Search for the cell housing the specified text and yield its (X, Y) center coordinate. 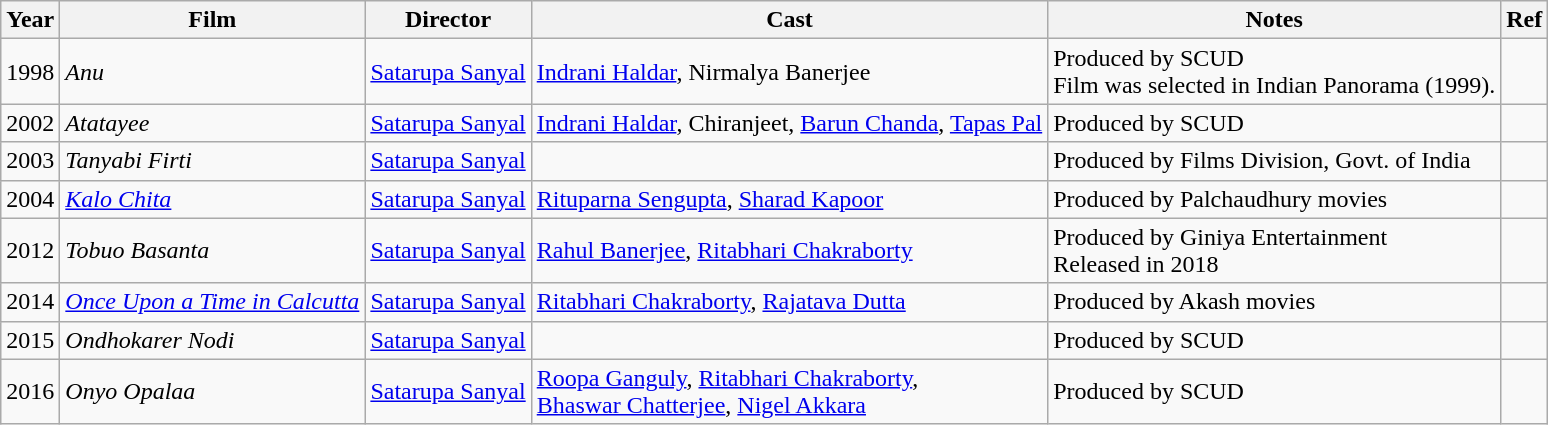
Notes (1274, 20)
2003 (30, 161)
Tanyabi Firti (212, 161)
Produced by Films Division, Govt. of India (1274, 161)
Indrani Haldar, Nirmalya Banerjee (790, 72)
Produced by Giniya EntertainmentReleased in 2018 (1274, 250)
Film (212, 20)
Year (30, 20)
2002 (30, 123)
Produced by Akash movies (1274, 302)
Produced by SCUD Film was selected in Indian Panorama (1999). (1274, 72)
Ritabhari Chakraborty, Rajatava Dutta (790, 302)
Cast (790, 20)
Produced by Palchaudhury movies (1274, 199)
Onyo Opalaa (212, 392)
Kalo Chita (212, 199)
1998 (30, 72)
2015 (30, 340)
Roopa Ganguly, Ritabhari Chakraborty, Bhaswar Chatterjee, Nigel Akkara (790, 392)
Anu (212, 72)
2014 (30, 302)
2012 (30, 250)
2016 (30, 392)
Rahul Banerjee, Ritabhari Chakraborty (790, 250)
Ref (1524, 20)
Tobuo Basanta (212, 250)
Director (448, 20)
Indrani Haldar, Chiranjeet, Barun Chanda, Tapas Pal (790, 123)
2004 (30, 199)
Atatayee (212, 123)
Once Upon a Time in Calcutta (212, 302)
Ondhokarer Nodi (212, 340)
Rituparna Sengupta, Sharad Kapoor (790, 199)
